Capture the cell that displays the provided text and extract its (X, Y) central coordinate. 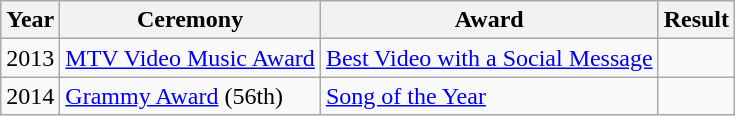
Grammy Award (56th) (190, 96)
Award (489, 20)
2013 (30, 58)
2014 (30, 96)
Best Video with a Social Message (489, 58)
MTV Video Music Award (190, 58)
Result (696, 20)
Year (30, 20)
Song of the Year (489, 96)
Ceremony (190, 20)
